Identify which cell holds the provided text, then report its (x, y) central coordinate. 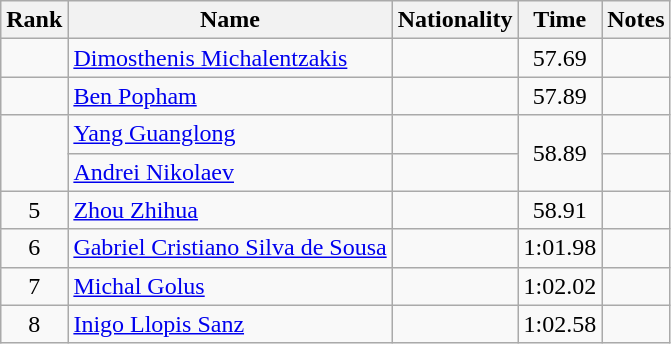
Rank (34, 20)
Gabriel Cristiano Silva de Sousa (230, 248)
8 (34, 324)
5 (34, 210)
Inigo Llopis Sanz (230, 324)
1:02.58 (560, 324)
Name (230, 20)
57.69 (560, 58)
Zhou Zhihua (230, 210)
Dimosthenis Michalentzakis (230, 58)
57.89 (560, 96)
Ben Popham (230, 96)
Time (560, 20)
7 (34, 286)
Andrei Nikolaev (230, 172)
58.91 (560, 210)
Notes (636, 20)
1:02.02 (560, 286)
Michal Golus (230, 286)
1:01.98 (560, 248)
Nationality (455, 20)
Yang Guanglong (230, 134)
58.89 (560, 153)
6 (34, 248)
